Detect which cell encompasses the target text, then output its [x, y] center coordinate. 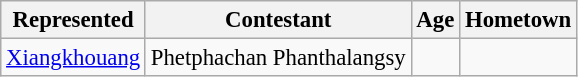
Age [436, 20]
Hometown [518, 20]
Phetphachan Phanthalangsy [278, 58]
Xiangkhouang [74, 58]
Contestant [278, 20]
Represented [74, 20]
